From the cell containing the given text, extract its center point as (X, Y) coordinate. 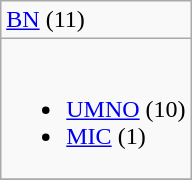
BN (11) (96, 20)
UMNO (10) MIC (1) (96, 109)
